Locate the cell with the specified text and output its (X, Y) center coordinate. 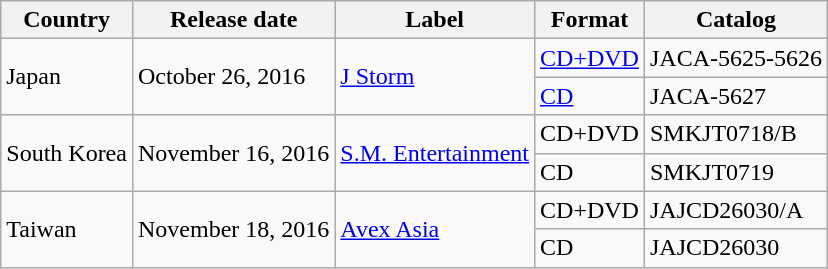
South Korea (67, 153)
SMKJT0718/B (736, 134)
JACA-5625-5626 (736, 58)
JACA-5627 (736, 96)
November 18, 2016 (233, 229)
SMKJT0719 (736, 172)
October 26, 2016 (233, 77)
J Storm (435, 77)
Catalog (736, 20)
Country (67, 20)
November 16, 2016 (233, 153)
Release date (233, 20)
JAJCD26030 (736, 248)
Avex Asia (435, 229)
Format (590, 20)
Taiwan (67, 229)
S.M. Entertainment (435, 153)
Label (435, 20)
JAJCD26030/A (736, 210)
Japan (67, 77)
